Provide the (x, y) coordinate of the cell's center where the given text is located.  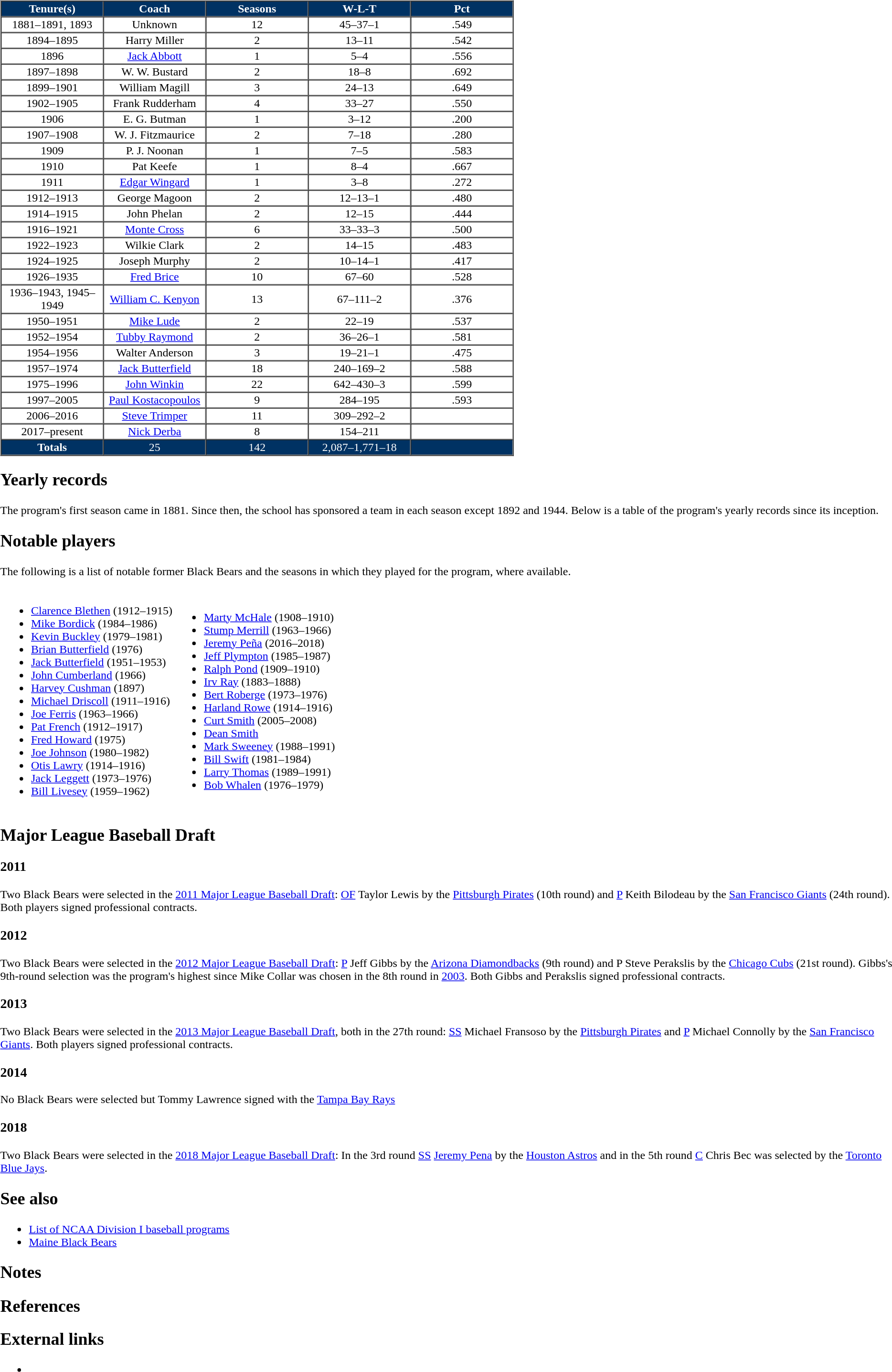
Frank Rudderham (154, 103)
.550 (462, 103)
.376 (462, 299)
8 (257, 432)
.667 (462, 166)
10 (257, 277)
1916–1921 (52, 229)
.417 (462, 261)
5–4 (360, 56)
Jack Abbott (154, 56)
10–14–1 (360, 261)
11 (257, 416)
.528 (462, 277)
1924–1925 (52, 261)
33–27 (360, 103)
.593 (462, 400)
1911 (52, 182)
.480 (462, 198)
Monte Cross (154, 229)
1952–1954 (52, 337)
9 (257, 400)
Unknown (154, 25)
W. W. Bustard (154, 72)
1975–1996 (52, 384)
1906 (52, 119)
Nick Derba (154, 432)
Fred Brice (154, 277)
Wilkie Clark (154, 246)
1894–1895 (52, 40)
6 (257, 229)
.280 (462, 135)
309–292–2 (360, 416)
36–26–1 (360, 337)
12 (257, 25)
W-L-T (360, 9)
.581 (462, 337)
Joseph Murphy (154, 261)
13–11 (360, 40)
67–60 (360, 277)
284–195 (360, 400)
8–4 (360, 166)
1957–1974 (52, 369)
1897–1898 (52, 72)
18 (257, 369)
E. G. Butman (154, 119)
1912–1913 (52, 198)
1902–1905 (52, 103)
Coach (154, 9)
.583 (462, 151)
.556 (462, 56)
.272 (462, 182)
1997–2005 (52, 400)
.599 (462, 384)
33–33–3 (360, 229)
George Magoon (154, 198)
12–13–1 (360, 198)
.692 (462, 72)
.483 (462, 246)
Walter Anderson (154, 353)
W. J. Fitzmaurice (154, 135)
642–430–3 (360, 384)
67–111–2 (360, 299)
7–5 (360, 151)
4 (257, 103)
1926–1935 (52, 277)
.475 (462, 353)
.542 (462, 40)
22–19 (360, 321)
7–18 (360, 135)
2017–present (52, 432)
Jack Butterfield (154, 369)
1899–1901 (52, 88)
William C. Kenyon (154, 299)
John Phelan (154, 214)
P. J. Noonan (154, 151)
William Magill (154, 88)
.200 (462, 119)
12–15 (360, 214)
1954–1956 (52, 353)
.588 (462, 369)
Seasons (257, 9)
3–12 (360, 119)
Pat Keefe (154, 166)
Totals (52, 447)
25 (154, 447)
1907–1908 (52, 135)
45–37–1 (360, 25)
.549 (462, 25)
154–211 (360, 432)
22 (257, 384)
1881–1891, 1893 (52, 25)
3–8 (360, 182)
Pct (462, 9)
1909 (52, 151)
.500 (462, 229)
13 (257, 299)
2006–2016 (52, 416)
.537 (462, 321)
Mike Lude (154, 321)
.649 (462, 88)
1922–1923 (52, 246)
24–13 (360, 88)
Paul Kostacopoulos (154, 400)
Edgar Wingard (154, 182)
240–169–2 (360, 369)
1936–1943, 1945–1949 (52, 299)
Tenure(s) (52, 9)
Steve Trimper (154, 416)
1896 (52, 56)
John Winkin (154, 384)
1914–1915 (52, 214)
14–15 (360, 246)
18–8 (360, 72)
2,087–1,771–18 (360, 447)
.444 (462, 214)
1910 (52, 166)
Tubby Raymond (154, 337)
Harry Miller (154, 40)
1950–1951 (52, 321)
19–21–1 (360, 353)
142 (257, 447)
